Scan for the cell matching the given text and deliver its (X, Y) coordinate at center. 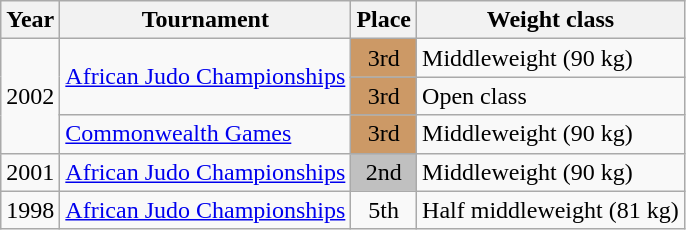
2nd (384, 172)
Place (384, 20)
2002 (30, 96)
2001 (30, 172)
Tournament (206, 20)
Half middleweight (81 kg) (551, 210)
Commonwealth Games (206, 134)
Weight class (551, 20)
5th (384, 210)
Open class (551, 96)
Year (30, 20)
1998 (30, 210)
